Return (x, y) of the center of cell containing provided text 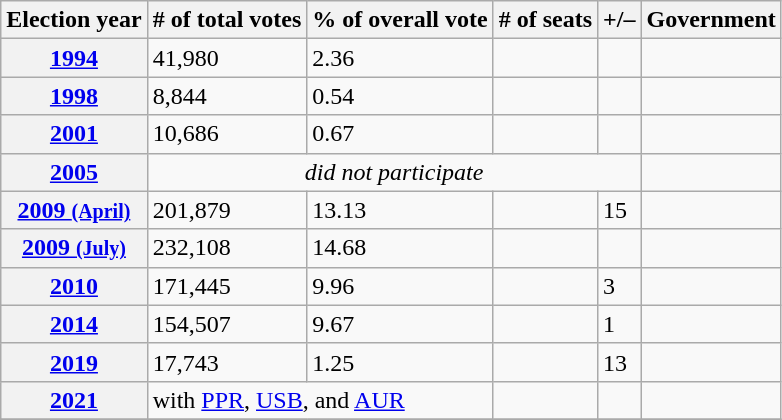
13.13 (400, 210)
1 (620, 324)
# of seats (545, 20)
171,445 (227, 286)
2009 (April) (74, 210)
10,686 (227, 134)
17,743 (227, 362)
2021 (74, 400)
232,108 (227, 248)
201,879 (227, 210)
2010 (74, 286)
15 (620, 210)
% of overall vote (400, 20)
Election year (74, 20)
did not participate (394, 172)
1994 (74, 58)
3 (620, 286)
+/– (620, 20)
8,844 (227, 96)
with PPR, USB, and AUR (320, 400)
2014 (74, 324)
# of total votes (227, 20)
154,507 (227, 324)
41,980 (227, 58)
9.96 (400, 286)
9.67 (400, 324)
0.54 (400, 96)
2.36 (400, 58)
0.67 (400, 134)
2019 (74, 362)
2009 (July) (74, 248)
1.25 (400, 362)
2005 (74, 172)
13 (620, 362)
Government (711, 20)
2001 (74, 134)
1998 (74, 96)
14.68 (400, 248)
